From the cell containing the given text, extract its center point as (X, Y) coordinate. 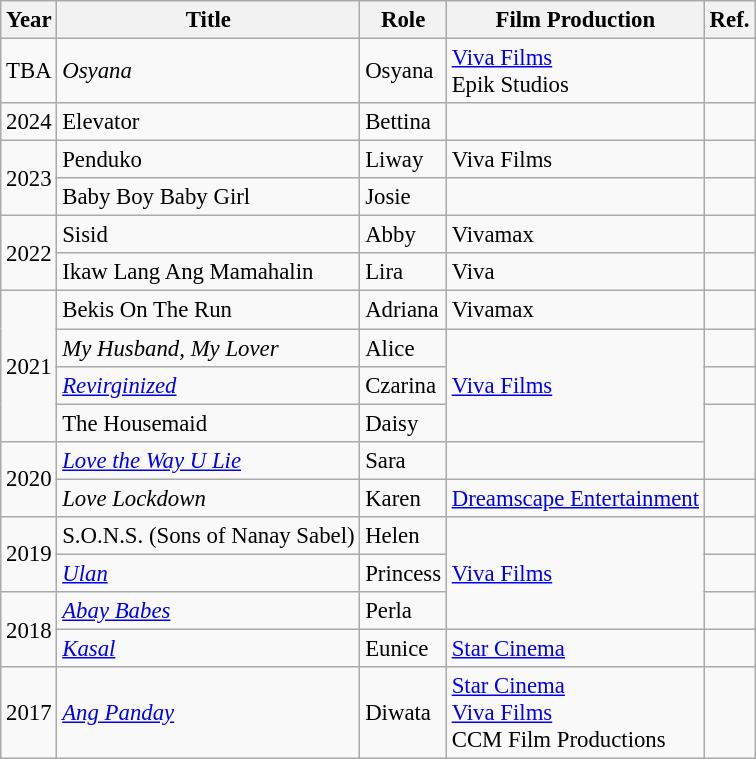
2018 (29, 630)
Baby Boy Baby Girl (208, 197)
Love Lockdown (208, 498)
Alice (404, 348)
My Husband, My Lover (208, 348)
Viva Films Epik Studios (575, 72)
Viva (575, 273)
Bettina (404, 122)
Sara (404, 460)
Adriana (404, 310)
Eunice (404, 648)
Josie (404, 197)
Lira (404, 273)
2019 (29, 554)
Film Production (575, 20)
Abay Babes (208, 611)
2020 (29, 478)
2022 (29, 254)
2023 (29, 178)
2024 (29, 122)
Penduko (208, 160)
Revirginized (208, 385)
Abby (404, 235)
Karen (404, 498)
Diwata (404, 713)
Elevator (208, 122)
Perla (404, 611)
2021 (29, 366)
S.O.N.S. (Sons of Nanay Sabel) (208, 536)
Ulan (208, 573)
Ang Panday (208, 713)
Dreamscape Entertainment (575, 498)
Star Cinema (575, 648)
Year (29, 20)
TBA (29, 72)
Role (404, 20)
2017 (29, 713)
Liway (404, 160)
Princess (404, 573)
Title (208, 20)
Czarina (404, 385)
Sisid (208, 235)
Ikaw Lang Ang Mamahalin (208, 273)
Kasal (208, 648)
Daisy (404, 423)
Helen (404, 536)
Love the Way U Lie (208, 460)
The Housemaid (208, 423)
Ref. (729, 20)
Star Cinema Viva Films CCM Film Productions (575, 713)
Bekis On The Run (208, 310)
